Extract the (X, Y) coordinate from the center of the cell holding the provided text.  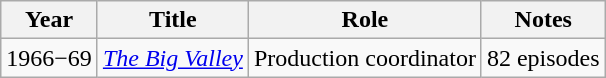
Role (364, 20)
Production coordinator (364, 58)
Title (172, 20)
The Big Valley (172, 58)
Year (50, 20)
82 episodes (543, 58)
1966−69 (50, 58)
Notes (543, 20)
